Provide the (X, Y) coordinate of the cell's center where the given text is located.  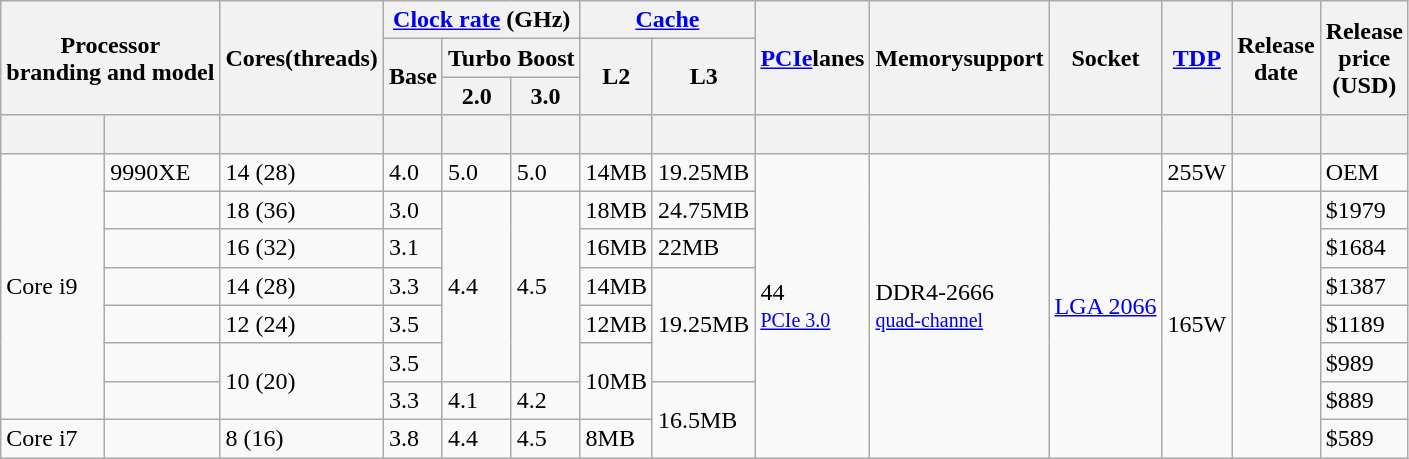
LGA 2066 (1106, 305)
8MB (616, 438)
8 (16) (302, 438)
16 (32) (302, 248)
Clock rate (GHz) (482, 20)
$1189 (1364, 324)
4.1 (476, 400)
Core i9 (53, 286)
3.8 (412, 438)
16MB (616, 248)
12 (24) (302, 324)
Processorbranding and model (110, 58)
$589 (1364, 438)
4.0 (412, 172)
$889 (1364, 400)
9990XE (162, 172)
4.2 (546, 400)
$1684 (1364, 248)
Base (412, 77)
OEM (1364, 172)
3.1 (412, 248)
16.5MB (703, 419)
PCIelanes (812, 58)
Cache (668, 20)
Turbo Boost (511, 58)
L3 (703, 77)
Core i7 (53, 438)
22MB (703, 248)
44 PCIe 3.0 (812, 305)
24.75MB (703, 210)
165W (1197, 324)
Cores(threads) (302, 58)
10MB (616, 381)
18MB (616, 210)
10 (20) (302, 381)
$989 (1364, 362)
L2 (616, 77)
Memorysupport (960, 58)
DDR4-2666quad-channel (960, 305)
TDP (1197, 58)
255W (1197, 172)
$1387 (1364, 286)
$1979 (1364, 210)
Releasedate (1276, 58)
2.0 (476, 96)
18 (36) (302, 210)
Releaseprice(USD) (1364, 58)
12MB (616, 324)
Socket (1106, 58)
